Scan for the cell matching the given text and deliver its (X, Y) coordinate at center. 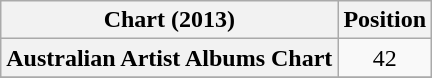
Chart (2013) (170, 20)
Australian Artist Albums Chart (170, 58)
42 (385, 58)
Position (385, 20)
